Determine the (X, Y) coordinate at the center of the cell enclosing the given text.  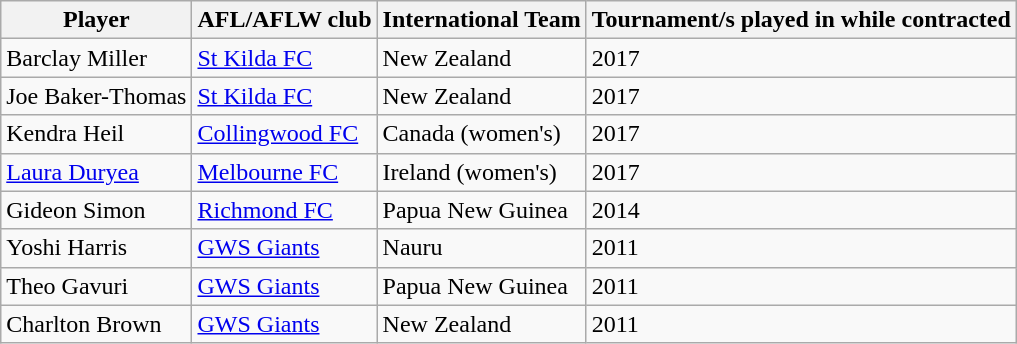
AFL/AFLW club (284, 20)
Kendra Heil (96, 134)
International Team (482, 20)
2014 (801, 210)
Laura Duryea (96, 172)
Richmond FC (284, 210)
Canada (women's) (482, 134)
Collingwood FC (284, 134)
Charlton Brown (96, 324)
Ireland (women's) (482, 172)
Nauru (482, 248)
Theo Gavuri (96, 286)
Yoshi Harris (96, 248)
Joe Baker-Thomas (96, 96)
Player (96, 20)
Melbourne FC (284, 172)
Gideon Simon (96, 210)
Barclay Miller (96, 58)
Tournament/s played in while contracted (801, 20)
